Detect which cell encompasses the target text, then output its (X, Y) center coordinate. 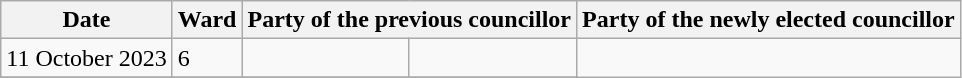
11 October 2023 (86, 58)
6 (207, 58)
Date (86, 20)
Party of the newly elected councillor (769, 20)
Party of the previous councillor (410, 20)
Ward (207, 20)
